From the cell containing the given text, extract its center point as (X, Y) coordinate. 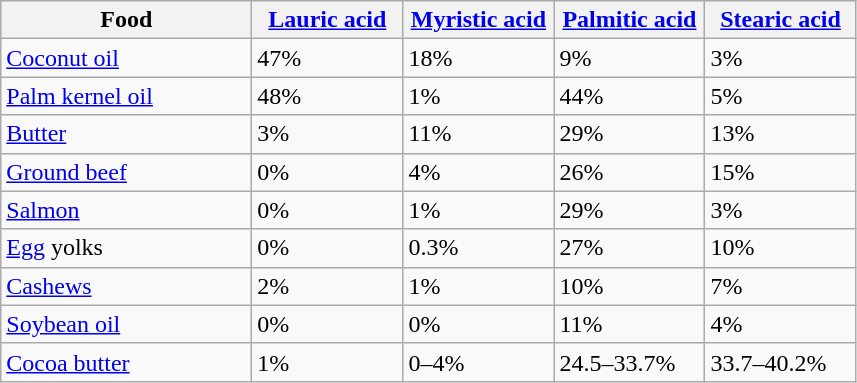
9% (630, 58)
Egg yolks (126, 248)
Stearic acid (780, 20)
27% (630, 248)
Coconut oil (126, 58)
5% (780, 96)
Food (126, 20)
Cashews (126, 286)
Lauric acid (328, 20)
Cocoa butter (126, 362)
Palm kernel oil (126, 96)
13% (780, 134)
Butter (126, 134)
15% (780, 172)
Salmon (126, 210)
Palmitic acid (630, 20)
2% (328, 286)
47% (328, 58)
0–4% (478, 362)
24.5–33.7% (630, 362)
7% (780, 286)
26% (630, 172)
33.7–40.2% (780, 362)
Soybean oil (126, 324)
18% (478, 58)
Myristic acid (478, 20)
44% (630, 96)
0.3% (478, 248)
Ground beef (126, 172)
48% (328, 96)
